Detect which cell encompasses the target text, then output its (x, y) center coordinate. 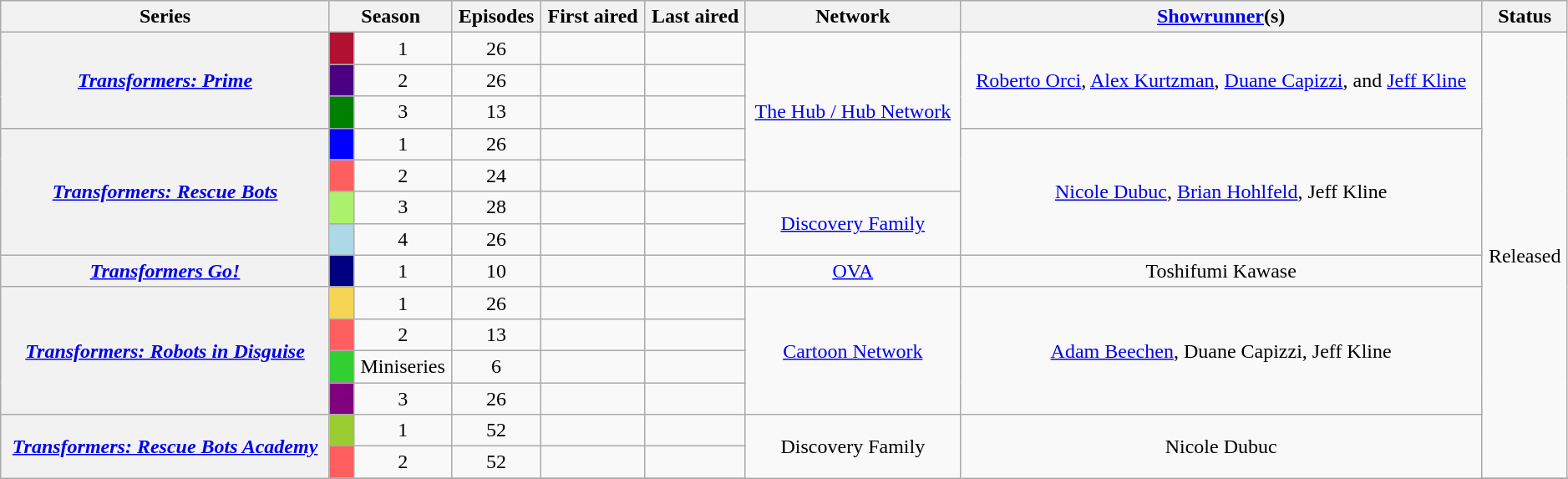
Status (1525, 17)
10 (496, 271)
Series (165, 17)
Roberto Orci, Alex Kurtzman, Duane Capizzi, and Jeff Kline (1221, 80)
4 (403, 239)
Season (391, 17)
Miniseries (403, 366)
Episodes (496, 17)
Transformers: Rescue Bots Academy (165, 446)
The Hub / Hub Network (852, 112)
Nicole Dubuc (1221, 446)
Transformers: Rescue Bots (165, 191)
6 (496, 366)
Transformers: Prime (165, 80)
Showrunner(s) (1221, 17)
Toshifumi Kawase (1221, 271)
Nicole Dubuc, Brian Hohlfeld, Jeff Kline (1221, 191)
24 (496, 176)
28 (496, 207)
Transformers: Robots in Disguise (165, 350)
Last aired (695, 17)
OVA (852, 271)
Network (852, 17)
Adam Beechen, Duane Capizzi, Jeff Kline (1221, 350)
Cartoon Network (852, 350)
Released (1525, 256)
First aired (593, 17)
Transformers Go! (165, 271)
